Output the (X, Y) coordinate of the center of the cell containing the given text.  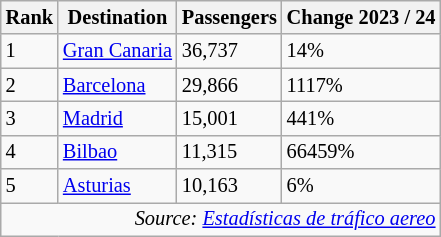
Asturias (118, 186)
14% (362, 51)
66459% (362, 152)
29,866 (230, 85)
10,163 (230, 186)
1117% (362, 85)
3 (30, 118)
15,001 (230, 118)
36,737 (230, 51)
Passengers (230, 17)
Gran Canaria (118, 51)
Madrid (118, 118)
441% (362, 118)
6% (362, 186)
Change 2023 / 24 (362, 17)
Destination (118, 17)
5 (30, 186)
4 (30, 152)
Bilbao (118, 152)
Barcelona (118, 85)
Source: Estadísticas de tráfico aereo (221, 219)
Rank (30, 17)
1 (30, 51)
2 (30, 85)
11,315 (230, 152)
